Return the (X, Y) coordinate for the center point of the cell that contains the specified text.  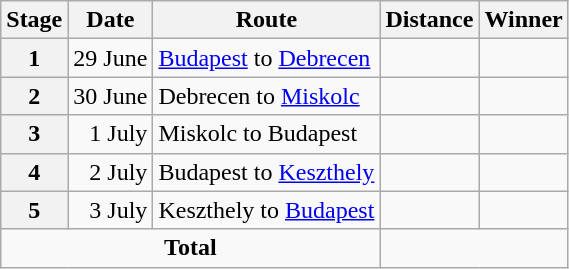
29 June (110, 58)
3 (34, 134)
2 (34, 96)
Debrecen to Miskolc (266, 96)
Stage (34, 20)
Miskolc to Budapest (266, 134)
Budapest to Debrecen (266, 58)
Route (266, 20)
4 (34, 172)
3 July (110, 210)
Keszthely to Budapest (266, 210)
Budapest to Keszthely (266, 172)
1 July (110, 134)
Total (190, 248)
Winner (524, 20)
2 July (110, 172)
1 (34, 58)
30 June (110, 96)
5 (34, 210)
Distance (430, 20)
Date (110, 20)
